Scan for the cell matching the given text and deliver its [x, y] coordinate at center. 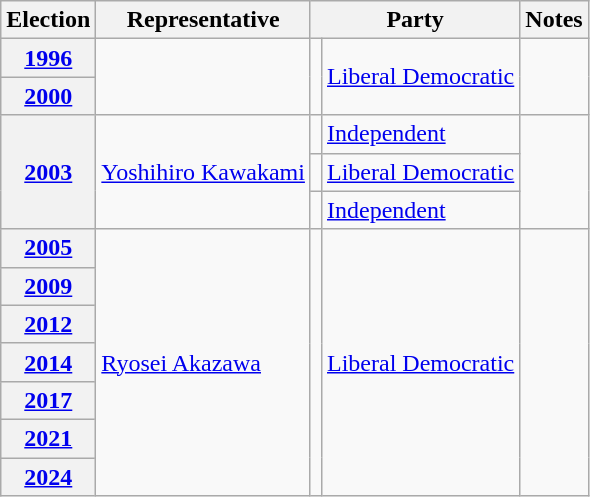
Notes [554, 20]
1996 [48, 58]
Party [414, 20]
Ryosei Akazawa [204, 362]
2000 [48, 96]
2005 [48, 248]
2003 [48, 172]
Representative [204, 20]
2017 [48, 400]
2012 [48, 324]
Yoshihiro Kawakami [204, 172]
2021 [48, 438]
Election [48, 20]
2014 [48, 362]
2009 [48, 286]
2024 [48, 477]
